Search for the cell housing the specified text and yield its [x, y] center coordinate. 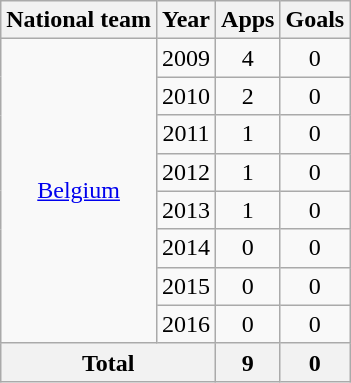
Total [108, 362]
Year [186, 20]
2011 [186, 134]
2015 [186, 286]
National team [79, 20]
2016 [186, 324]
Belgium [79, 191]
2013 [186, 210]
2 [248, 96]
4 [248, 58]
2010 [186, 96]
2012 [186, 172]
2014 [186, 248]
9 [248, 362]
Goals [315, 20]
2009 [186, 58]
Apps [248, 20]
